Detect which cell encompasses the target text, then output its [x, y] center coordinate. 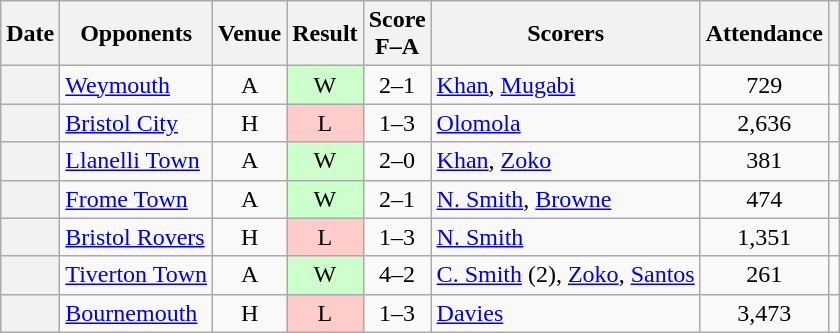
N. Smith [566, 237]
474 [764, 199]
261 [764, 275]
N. Smith, Browne [566, 199]
Date [30, 34]
Tiverton Town [136, 275]
2–0 [397, 161]
2,636 [764, 123]
C. Smith (2), Zoko, Santos [566, 275]
Khan, Mugabi [566, 85]
ScoreF–A [397, 34]
Weymouth [136, 85]
Khan, Zoko [566, 161]
Bournemouth [136, 313]
Davies [566, 313]
4–2 [397, 275]
3,473 [764, 313]
Bristol Rovers [136, 237]
Scorers [566, 34]
Llanelli Town [136, 161]
Olomola [566, 123]
Result [325, 34]
1,351 [764, 237]
Venue [250, 34]
Bristol City [136, 123]
Opponents [136, 34]
Attendance [764, 34]
729 [764, 85]
Frome Town [136, 199]
381 [764, 161]
